Capture the cell that displays the provided text and extract its [X, Y] central coordinate. 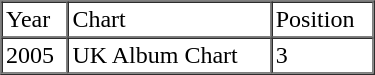
Chart [170, 20]
Position [322, 20]
UK Album Chart [170, 56]
Year [35, 20]
3 [322, 56]
2005 [35, 56]
